Capture the cell that displays the provided text and extract its (X, Y) central coordinate. 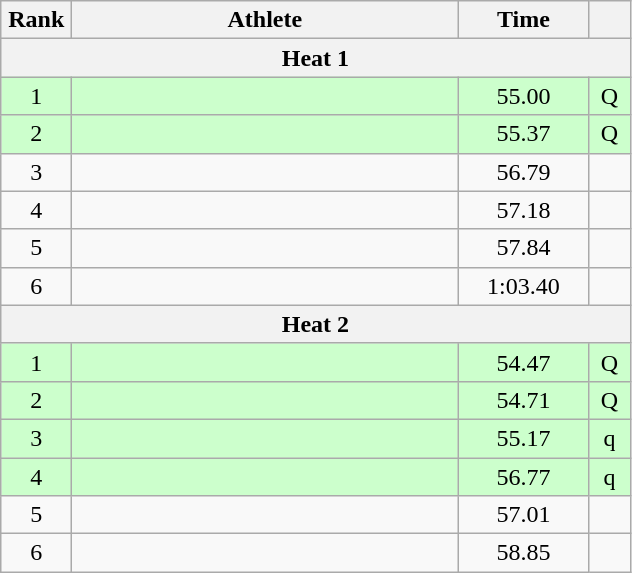
54.71 (524, 400)
58.85 (524, 553)
55.00 (524, 96)
55.37 (524, 134)
57.18 (524, 210)
56.77 (524, 477)
Heat 1 (316, 58)
Rank (36, 20)
56.79 (524, 172)
57.01 (524, 515)
Time (524, 20)
1:03.40 (524, 286)
Athlete (265, 20)
57.84 (524, 248)
54.47 (524, 362)
55.17 (524, 438)
Heat 2 (316, 324)
